For the text-containing cell, return its midpoint in (X, Y) coordinate format. 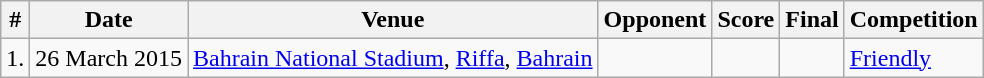
Score (746, 20)
Bahrain National Stadium, Riffa, Bahrain (394, 58)
26 March 2015 (109, 58)
Date (109, 20)
Friendly (914, 58)
1. (16, 58)
Opponent (655, 20)
Competition (914, 20)
Venue (394, 20)
Final (812, 20)
# (16, 20)
